Extract the [x, y] coordinate from the center of the cell holding the provided text.  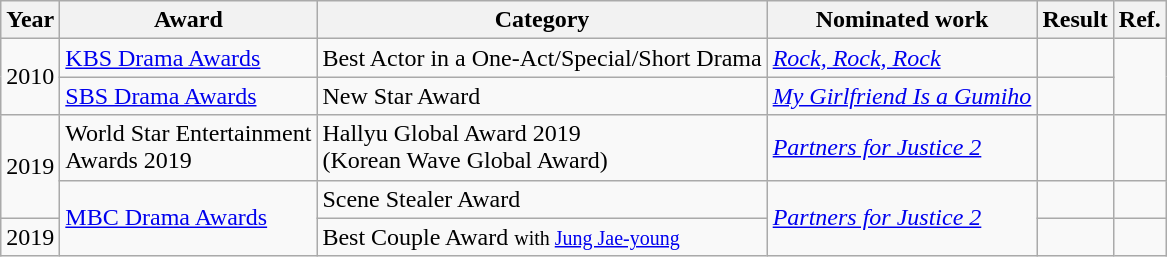
SBS Drama Awards [188, 96]
Award [188, 20]
Category [542, 20]
Rock, Rock, Rock [902, 58]
Ref. [1140, 20]
My Girlfriend Is a Gumiho [902, 96]
Best Couple Award with Jung Jae-young [542, 237]
2010 [30, 77]
Hallyu Global Award 2019(Korean Wave Global Award) [542, 148]
MBC Drama Awards [188, 218]
World Star EntertainmentAwards 2019 [188, 148]
Year [30, 20]
Nominated work [902, 20]
Scene Stealer Award [542, 199]
KBS Drama Awards [188, 58]
Result [1075, 20]
Best Actor in a One-Act/Special/Short Drama [542, 58]
New Star Award [542, 96]
